Return the [x, y] coordinate for the center point of the cell that contains the specified text.  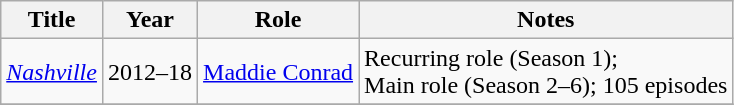
Title [52, 20]
2012–18 [150, 72]
Nashville [52, 72]
Maddie Conrad [278, 72]
Notes [546, 20]
Recurring role (Season 1); Main role (Season 2–6); 105 episodes [546, 72]
Year [150, 20]
Role [278, 20]
